Scan for the cell matching the given text and deliver its [X, Y] coordinate at center. 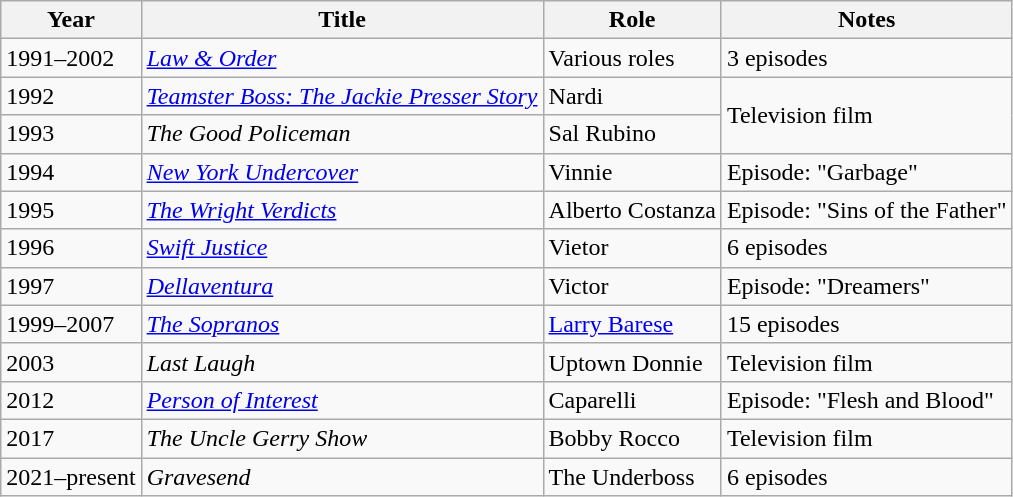
The Sopranos [342, 324]
Caparelli [632, 400]
Nardi [632, 96]
1994 [71, 172]
Sal Rubino [632, 134]
Episode: "Garbage" [866, 172]
Uptown Donnie [632, 362]
2012 [71, 400]
The Uncle Gerry Show [342, 438]
Episode: "Flesh and Blood" [866, 400]
Year [71, 20]
2003 [71, 362]
New York Undercover [342, 172]
Larry Barese [632, 324]
The Wright Verdicts [342, 210]
Swift Justice [342, 248]
Law & Order [342, 58]
Bobby Rocco [632, 438]
Title [342, 20]
15 episodes [866, 324]
Vietor [632, 248]
Dellaventura [342, 286]
1992 [71, 96]
1996 [71, 248]
Victor [632, 286]
Various roles [632, 58]
Notes [866, 20]
Gravesend [342, 477]
3 episodes [866, 58]
Alberto Costanza [632, 210]
1991–2002 [71, 58]
2017 [71, 438]
Episode: "Sins of the Father" [866, 210]
Role [632, 20]
The Underboss [632, 477]
1999–2007 [71, 324]
Episode: "Dreamers" [866, 286]
1995 [71, 210]
1997 [71, 286]
Person of Interest [342, 400]
Teamster Boss: The Jackie Presser Story [342, 96]
2021–present [71, 477]
Vinnie [632, 172]
1993 [71, 134]
Last Laugh [342, 362]
The Good Policeman [342, 134]
